For the text-containing cell, return its midpoint in (x, y) coordinate format. 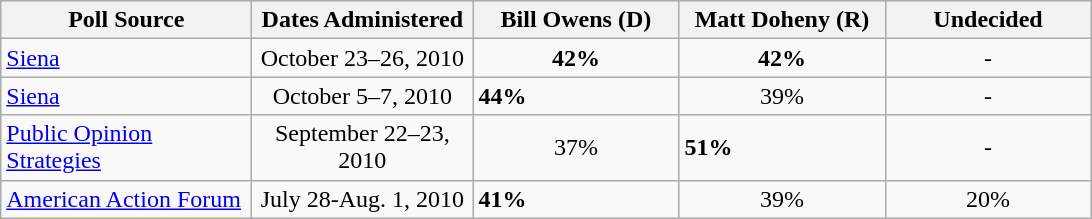
Undecided (988, 20)
20% (988, 199)
Public Opinion Strategies (126, 148)
Matt Doheny (R) (782, 20)
October 23–26, 2010 (362, 58)
37% (576, 148)
Poll Source (126, 20)
Dates Administered (362, 20)
Bill Owens (D) (576, 20)
41% (576, 199)
October 5–7, 2010 (362, 96)
51% (782, 148)
44% (576, 96)
September 22–23, 2010 (362, 148)
American Action Forum (126, 199)
July 28-Aug. 1, 2010 (362, 199)
